Determine the (X, Y) coordinate at the center of the cell enclosing the given text.  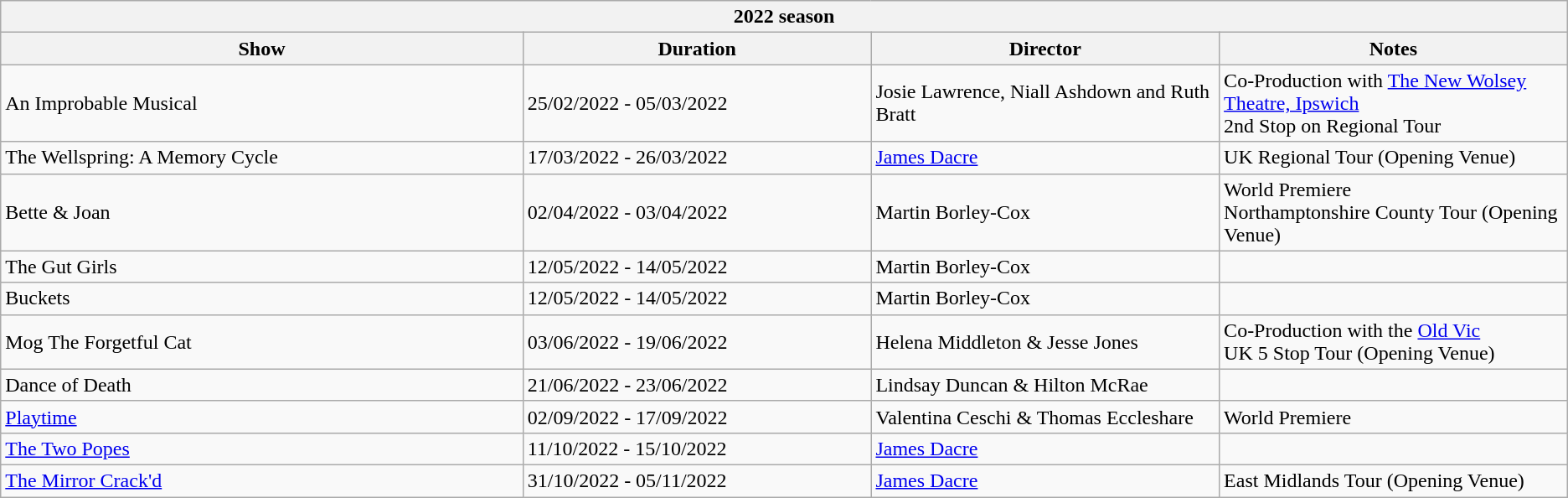
The Gut Girls (262, 267)
Lindsay Duncan & Hilton McRae (1045, 385)
2022 season (784, 17)
Josie Lawrence, Niall Ashdown and Ruth Bratt (1045, 103)
Mog The Forgetful Cat (262, 342)
Co-Production with The New Wolsey Theatre, Ipswich2nd Stop on Regional Tour (1394, 103)
25/02/2022 - 05/03/2022 (697, 103)
17/03/2022 - 26/03/2022 (697, 158)
31/10/2022 - 05/11/2022 (697, 480)
11/10/2022 - 15/10/2022 (697, 449)
The Mirror Crack'd (262, 480)
03/06/2022 - 19/06/2022 (697, 342)
UK Regional Tour (Opening Venue) (1394, 158)
Bette & Joan (262, 212)
Co-Production with the Old VicUK 5 Stop Tour (Opening Venue) (1394, 342)
Valentina Ceschi & Thomas Eccleshare (1045, 417)
The Wellspring: A Memory Cycle (262, 158)
Director (1045, 49)
02/09/2022 - 17/09/2022 (697, 417)
Playtime (262, 417)
02/04/2022 - 03/04/2022 (697, 212)
Dance of Death (262, 385)
Notes (1394, 49)
An Improbable Musical (262, 103)
World Premiere (1394, 417)
East Midlands Tour (Opening Venue) (1394, 480)
Duration (697, 49)
The Two Popes (262, 449)
Buckets (262, 298)
21/06/2022 - 23/06/2022 (697, 385)
Show (262, 49)
Helena Middleton & Jesse Jones (1045, 342)
World PremiereNorthamptonshire County Tour (Opening Venue) (1394, 212)
